Provide the [x, y] coordinate of the cell's center where the given text is located.  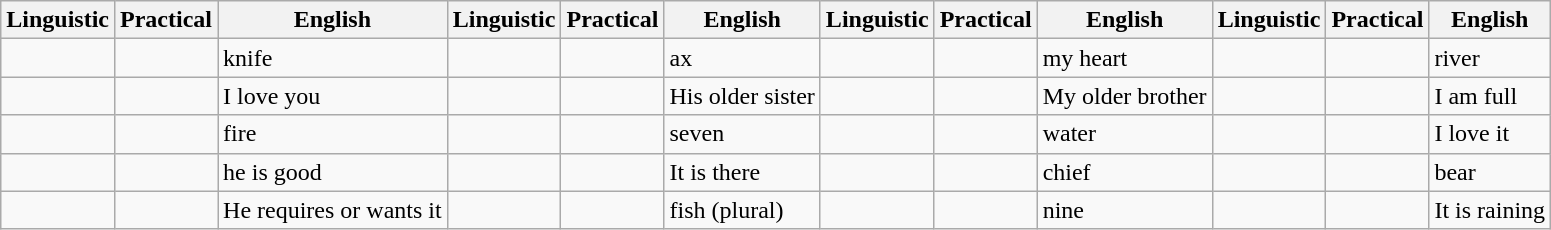
my heart [1124, 58]
My older brother [1124, 96]
It is raining [1490, 210]
fish (plural) [742, 210]
seven [742, 134]
river [1490, 58]
His older sister [742, 96]
I am full [1490, 96]
bear [1490, 172]
I love you [333, 96]
chief [1124, 172]
knife [333, 58]
ax [742, 58]
water [1124, 134]
It is there [742, 172]
he is good [333, 172]
fire [333, 134]
nine [1124, 210]
He requires or wants it [333, 210]
I love it [1490, 134]
